Locate the cell with the specified text and output its (X, Y) center coordinate. 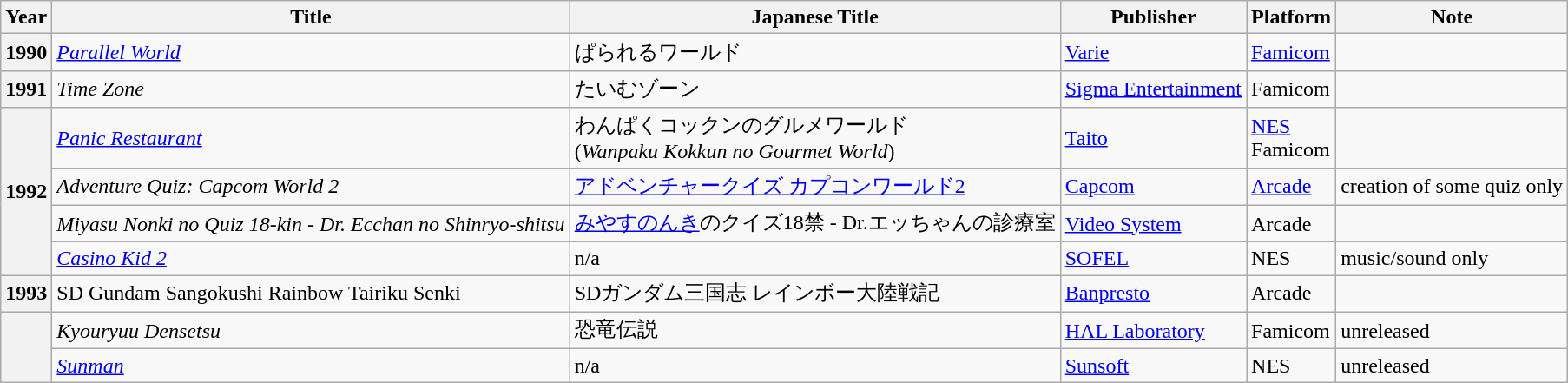
Taito (1153, 138)
Japanese Title (814, 17)
ぱられるワールド (814, 52)
Varie (1153, 52)
Time Zone (311, 89)
みやすのんきのクイズ18禁 - Dr.エッちゃんの診療室 (814, 224)
Casino Kid 2 (311, 259)
Kyouryuu Densetsu (311, 330)
SD Gundam Sangokushi Rainbow Tairiku Senki (311, 294)
1991 (26, 89)
NESFamicom (1292, 138)
Sunsoft (1153, 366)
Banpresto (1153, 294)
HAL Laboratory (1153, 330)
creation of some quiz only (1452, 188)
SDガンダム三国志 レインボー大陸戦記 (814, 294)
たいむゾーン (814, 89)
Note (1452, 17)
Parallel World (311, 52)
Adventure Quiz: Capcom World 2 (311, 188)
Platform (1292, 17)
Publisher (1153, 17)
Capcom (1153, 188)
アドベンチャークイズ カプコンワールド2 (814, 188)
Sigma Entertainment (1153, 89)
わんぱくコックンのグルメワールド(Wanpaku Kokkun no Gourmet World) (814, 138)
1992 (26, 191)
music/sound only (1452, 259)
Year (26, 17)
Miyasu Nonki no Quiz 18-kin - Dr. Ecchan no Shinryo-shitsu (311, 224)
恐竜伝説 (814, 330)
Panic Restaurant (311, 138)
Title (311, 17)
1993 (26, 294)
1990 (26, 52)
Sunman (311, 366)
SOFEL (1153, 259)
Video System (1153, 224)
